Output the (X, Y) coordinate of the center of the cell containing the given text.  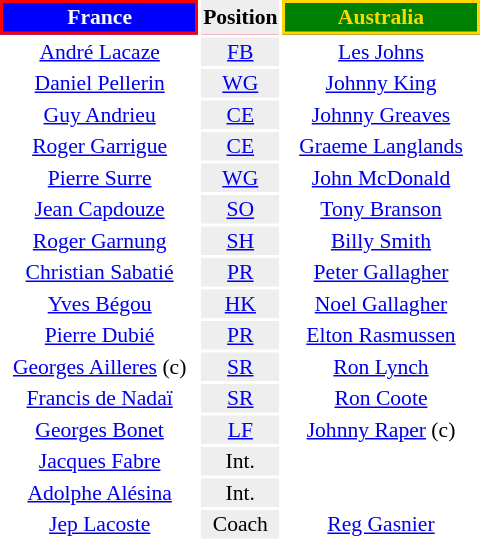
André Lacaze (100, 52)
Noel Gallagher (381, 304)
Guy Andrieu (100, 114)
Graeme Langlands (381, 146)
Johnny Greaves (381, 114)
SO (240, 209)
LF (240, 430)
Roger Garrigue (100, 146)
Jean Capdouze (100, 209)
Les Johns (381, 52)
Ron Lynch (381, 366)
Reg Gasnier (381, 524)
John McDonald (381, 178)
Daniel Pellerin (100, 83)
FB (240, 52)
SH (240, 240)
Johnny Raper (c) (381, 430)
Pierre Surre (100, 178)
Francis de Nadaï (100, 398)
Georges Bonet (100, 430)
Pierre Dubié (100, 335)
Peter Gallagher (381, 272)
Coach (240, 524)
Adolphe Alésina (100, 492)
Billy Smith (381, 240)
Australia (381, 17)
Georges Ailleres (c) (100, 366)
HK (240, 304)
Jep Lacoste (100, 524)
Jacques Fabre (100, 461)
Yves Bégou (100, 304)
Position (240, 17)
Johnny King (381, 83)
Christian Sabatié (100, 272)
Tony Branson (381, 209)
Ron Coote (381, 398)
Elton Rasmussen (381, 335)
France (100, 17)
Roger Garnung (100, 240)
